Output the (X, Y) coordinate of the center of the cell containing the given text.  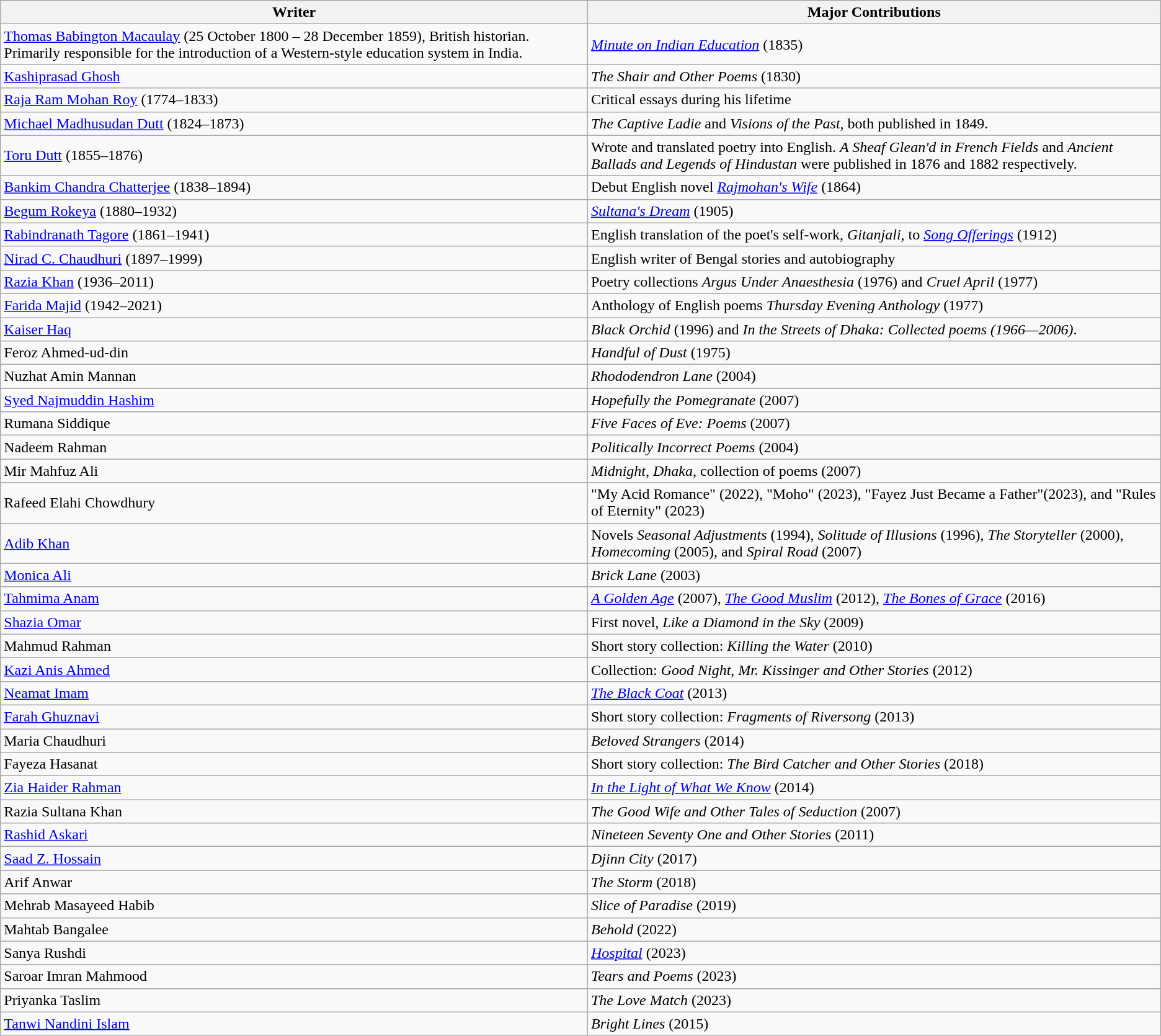
The Shair and Other Poems (1830) (874, 76)
Anthology of English poems Thursday Evening Anthology (1977) (874, 305)
Maria Chaudhuri (294, 740)
A Golden Age (2007), The Good Muslim (2012), The Bones of Grace (2016) (874, 599)
Beloved Strangers (2014) (874, 740)
Debut English novel Rajmohan's Wife (1864) (874, 187)
Begum Rokeya (1880–1932) (294, 211)
Short story collection: Killing the Water (2010) (874, 646)
Novels Seasonal Adjustments (1994), Solitude of Illusions (1996), The Storyteller (2000), Homecoming (2005), and Spiral Road (2007) (874, 543)
Kaiser Haq (294, 329)
Syed Najmuddin Hashim (294, 400)
"My Acid Romance" (2022), "Moho" (2023), "Fayez Just Became a Father"(2023), and "Rules of Eternity" (2023) (874, 502)
Rabindranath Tagore (1861–1941) (294, 234)
The Black Coat (2013) (874, 693)
Adib Khan (294, 543)
Rhododendron Lane (2004) (874, 377)
Writer (294, 12)
Feroz Ahmed-ud-din (294, 353)
Rafeed Elahi Chowdhury (294, 502)
Sultana's Dream (1905) (874, 211)
In the Light of What We Know (2014) (874, 788)
Critical essays during his lifetime (874, 100)
Mehrab Masayeed Habib (294, 906)
Farah Ghuznavi (294, 717)
Mahmud Rahman (294, 646)
Tears and Poems (2023) (874, 976)
Saroar Imran Mahmood (294, 976)
Rumana Siddique (294, 424)
Bankim Chandra Chatterjee (1838–1894) (294, 187)
Tanwi Nandini Islam (294, 1024)
Collection: Good Night, Mr. Kissinger and Other Stories (2012) (874, 669)
Nineteen Seventy One and Other Stories (2011) (874, 835)
English translation of the poet's self-work, Gitanjali, to Song Offerings (1912) (874, 234)
Nirad C. Chaudhuri (1897–1999) (294, 258)
Nuzhat Amin Mannan (294, 377)
Brick Lane (2003) (874, 575)
Rashid Askari (294, 835)
Kazi Anis Ahmed (294, 669)
Tahmima Anam (294, 599)
Michael Madhusudan Dutt (1824–1873) (294, 123)
Poetry collections Argus Under Anaesthesia (1976) and Cruel April (1977) (874, 282)
Djinn City (2017) (874, 859)
Minute on Indian Education (1835) (874, 45)
Arif Anwar (294, 882)
Handful of Dust (1975) (874, 353)
Saad Z. Hossain (294, 859)
Mir Mahfuz Ali (294, 471)
Mahtab Bangalee (294, 929)
Monica Ali (294, 575)
Midnight, Dhaka, collection of poems (2007) (874, 471)
Short story collection: The Bird Catcher and Other Stories (2018) (874, 764)
The Good Wife and Other Tales of Seduction (2007) (874, 811)
Sanya Rushdi (294, 953)
Toru Dutt (1855–1876) (294, 155)
The Love Match (2023) (874, 1000)
Priyanka Taslim (294, 1000)
Shazia Omar (294, 622)
Short story collection: Fragments of Riversong (2013) (874, 717)
English writer of Bengal stories and autobiography (874, 258)
Raja Ram Mohan Roy (1774–1833) (294, 100)
Bright Lines (2015) (874, 1024)
Black Orchid (1996) and In the Streets of Dhaka: Collected poems (1966—2006). (874, 329)
Slice of Paradise (2019) (874, 906)
Fayeza Hasanat (294, 764)
The Storm (2018) (874, 882)
Razia Khan (1936–2011) (294, 282)
Five Faces of Eve: Poems (2007) (874, 424)
Zia Haider Rahman (294, 788)
First novel, Like a Diamond in the Sky (2009) (874, 622)
Politically Incorrect Poems (2004) (874, 447)
The Captive Ladie and Visions of the Past, both published in 1849. (874, 123)
Neamat Imam (294, 693)
Kashiprasad Ghosh (294, 76)
Farida Majid (1942–2021) (294, 305)
Nadeem Rahman (294, 447)
Razia Sultana Khan (294, 811)
Hospital (2023) (874, 953)
Hopefully the Pomegranate (2007) (874, 400)
Major Contributions (874, 12)
Behold (2022) (874, 929)
